Find where the given text appears and provide that cell's center as [X, Y] coordinate. 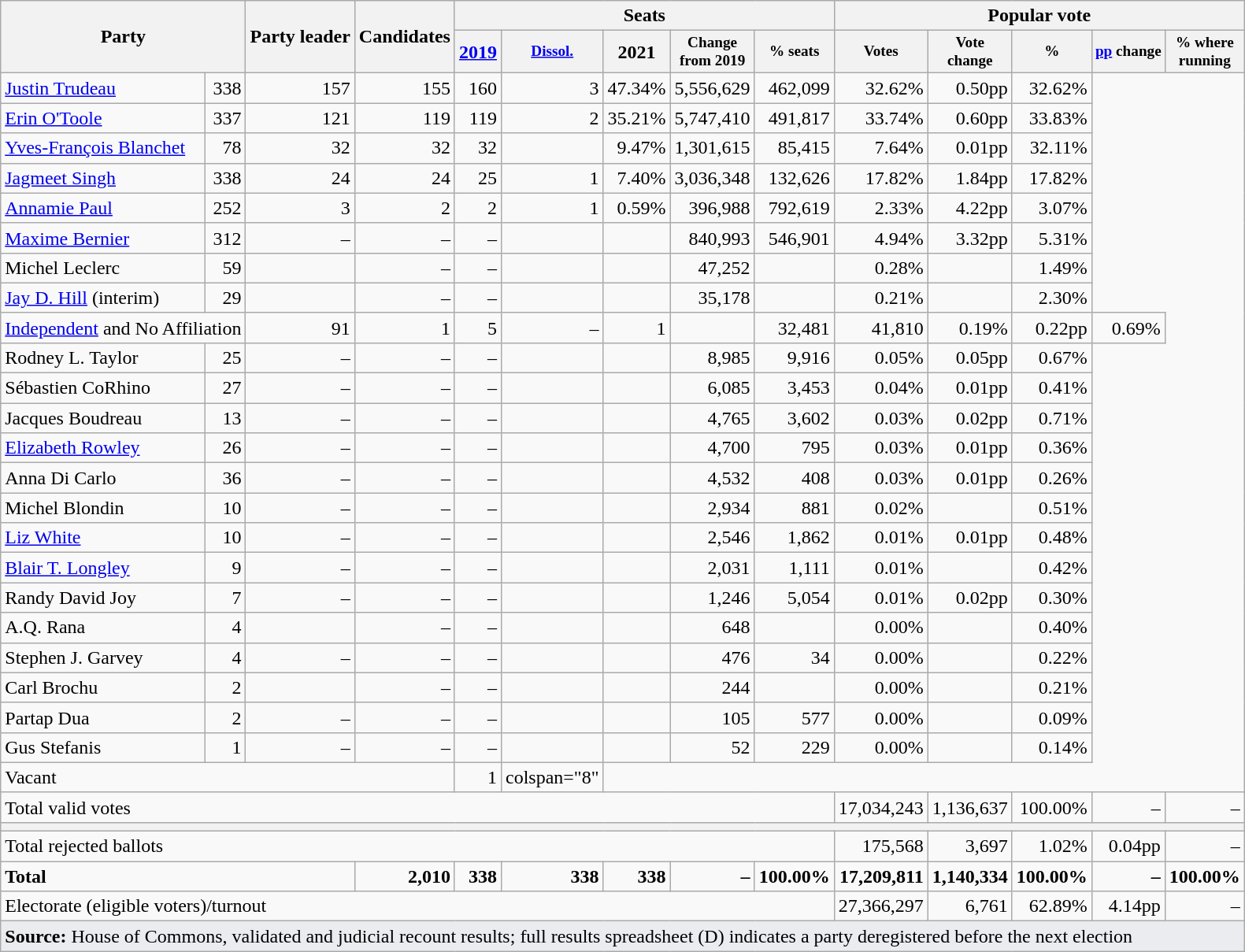
396,988 [712, 208]
7.64% [880, 148]
0.69% [1128, 328]
Jagmeet Singh [103, 178]
47,252 [712, 268]
175,568 [880, 846]
5,054 [794, 598]
795 [794, 448]
34 [794, 658]
5 [477, 328]
881 [794, 508]
0.26% [1052, 478]
Dissol. [552, 52]
252 [225, 208]
Maxime Bernier [103, 238]
4,700 [712, 448]
% seats [794, 52]
0.51% [1052, 508]
1.49% [1052, 268]
Michel Blondin [103, 508]
85,415 [794, 148]
577 [794, 717]
0.14% [1052, 747]
792,619 [794, 208]
476 [712, 658]
2,010 [405, 876]
Total rejected ballots [417, 846]
17,209,811 [880, 876]
33.74% [880, 118]
840,993 [712, 238]
546,901 [794, 238]
Votes [880, 52]
491,817 [794, 118]
0.22% [1052, 658]
6,761 [970, 906]
0.30% [1052, 598]
35.21% [636, 118]
1.02% [1052, 846]
Votechange [970, 52]
1.84pp [970, 178]
Seats [644, 16]
2,546 [712, 538]
0.05pp [970, 358]
27 [225, 388]
78 [225, 148]
33.83% [1052, 118]
Anna Di Carlo [103, 478]
0.28% [880, 268]
29 [225, 298]
4.94% [880, 238]
3,036,348 [712, 178]
Partap Dua [103, 717]
A.Q. Rana [103, 628]
6,085 [712, 388]
Electorate (eligible voters)/turnout [417, 906]
colspan="8" [552, 777]
3,697 [970, 846]
pp change [1128, 52]
0.71% [1052, 418]
3,602 [794, 418]
1,246 [712, 598]
0.40% [1052, 628]
5,747,410 [712, 118]
Jay D. Hill (interim) [103, 298]
3.07% [1052, 208]
4.22pp [970, 208]
47.34% [636, 88]
Yves-François Blanchet [103, 148]
157 [300, 88]
26 [225, 448]
Blair T. Longley [103, 568]
0.42% [1052, 568]
0.09% [1052, 717]
0.04pp [1128, 846]
32.11% [1052, 148]
13 [225, 418]
Carl Brochu [103, 687]
121 [300, 118]
2.30% [1052, 298]
Candidates [405, 37]
132,626 [794, 178]
9,916 [794, 358]
2021 [636, 52]
Change from 2019 [712, 52]
0.67% [1052, 358]
62.89% [1052, 906]
155 [405, 88]
9.47% [636, 148]
1,136,637 [970, 807]
Total [178, 876]
Jacques Boudreau [103, 418]
2,031 [712, 568]
160 [477, 88]
8,985 [712, 358]
Liz White [103, 538]
2,934 [712, 508]
648 [712, 628]
52 [712, 747]
0.05% [880, 358]
0.02% [880, 508]
2.33% [880, 208]
0.36% [1052, 448]
0.60pp [970, 118]
1,111 [794, 568]
41,810 [880, 328]
7 [225, 598]
Erin O'Toole [103, 118]
337 [225, 118]
0.50pp [970, 88]
36 [225, 478]
105 [712, 717]
4.14pp [1128, 906]
229 [794, 747]
244 [712, 687]
1,140,334 [970, 876]
Independent and No Affiliation [123, 328]
Stephen J. Garvey [103, 658]
5,556,629 [712, 88]
% [1052, 52]
17,034,243 [880, 807]
Popular vote [1039, 16]
312 [225, 238]
Justin Trudeau [103, 88]
% whererunning [1205, 52]
0.48% [1052, 538]
27,366,297 [880, 906]
0.59% [636, 208]
4,532 [712, 478]
Annamie Paul [103, 208]
3,453 [794, 388]
59 [225, 268]
2019 [477, 52]
Randy David Joy [103, 598]
32,481 [794, 328]
408 [794, 478]
1,862 [794, 538]
9 [225, 568]
Sébastien CoRhino [103, 388]
1,301,615 [712, 148]
Vacant [228, 777]
0.04% [880, 388]
Total valid votes [417, 807]
Party leader [300, 37]
462,099 [794, 88]
Rodney L. Taylor [103, 358]
0.41% [1052, 388]
7.40% [636, 178]
5.31% [1052, 238]
Elizabeth Rowley [103, 448]
3.32pp [970, 238]
Michel Leclerc [103, 268]
Party [123, 37]
0.22pp [1052, 328]
0.19% [970, 328]
4,765 [712, 418]
35,178 [712, 298]
Gus Stefanis [103, 747]
91 [300, 328]
